Return (x, y) of the center of cell containing provided text 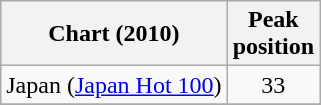
Peakposition (273, 34)
Japan (Japan Hot 100) (114, 85)
33 (273, 85)
Chart (2010) (114, 34)
